Detect which cell encompasses the target text, then output its [x, y] center coordinate. 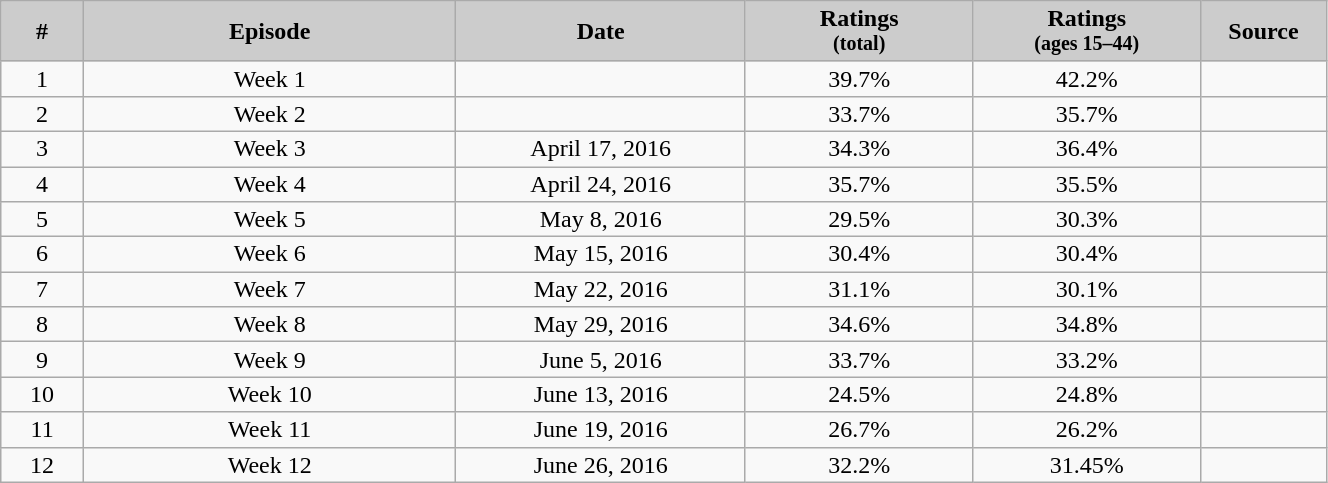
12 [42, 464]
24.8% [1087, 394]
Source [1264, 32]
June 19, 2016 [601, 430]
Week 9 [269, 360]
1 [42, 78]
9 [42, 360]
29.5% [859, 220]
Week 5 [269, 220]
5 [42, 220]
30.3% [1087, 220]
6 [42, 254]
Week 10 [269, 394]
Week 6 [269, 254]
June 13, 2016 [601, 394]
Date [601, 32]
Ratings(total) [859, 32]
May 29, 2016 [601, 324]
11 [42, 430]
Week 8 [269, 324]
35.5% [1087, 184]
# [42, 32]
34.6% [859, 324]
Week 12 [269, 464]
7 [42, 290]
May 15, 2016 [601, 254]
31.1% [859, 290]
Week 7 [269, 290]
2 [42, 114]
3 [42, 148]
Week 3 [269, 148]
32.2% [859, 464]
42.2% [1087, 78]
April 24, 2016 [601, 184]
4 [42, 184]
Week 2 [269, 114]
April 17, 2016 [601, 148]
June 26, 2016 [601, 464]
24.5% [859, 394]
8 [42, 324]
36.4% [1087, 148]
Episode [269, 32]
26.2% [1087, 430]
May 22, 2016 [601, 290]
39.7% [859, 78]
Ratings(ages 15–44) [1087, 32]
June 5, 2016 [601, 360]
33.2% [1087, 360]
31.45% [1087, 464]
34.8% [1087, 324]
Week 1 [269, 78]
26.7% [859, 430]
10 [42, 394]
Week 4 [269, 184]
Week 11 [269, 430]
30.1% [1087, 290]
May 8, 2016 [601, 220]
34.3% [859, 148]
